Provide the [X, Y] coordinate of the cell's center where the given text is located.  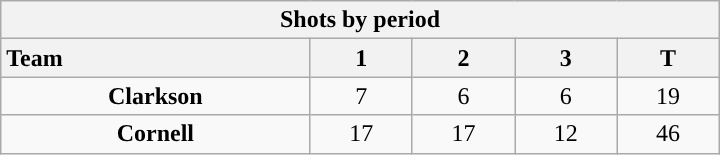
7 [361, 96]
Shots by period [360, 20]
Cornell [156, 134]
2 [463, 58]
T [668, 58]
12 [566, 134]
19 [668, 96]
1 [361, 58]
Team [156, 58]
Clarkson [156, 96]
3 [566, 58]
46 [668, 134]
